Search for the cell housing the specified text and yield its (x, y) center coordinate. 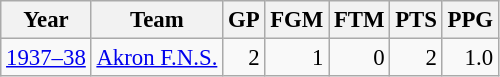
Year (46, 20)
1.0 (470, 58)
1937–38 (46, 58)
Team (157, 20)
1 (297, 58)
Akron F.N.S. (157, 58)
FGM (297, 20)
GP (244, 20)
PTS (416, 20)
FTM (360, 20)
0 (360, 58)
PPG (470, 20)
